Identify which cell holds the provided text, then report its [x, y] central coordinate. 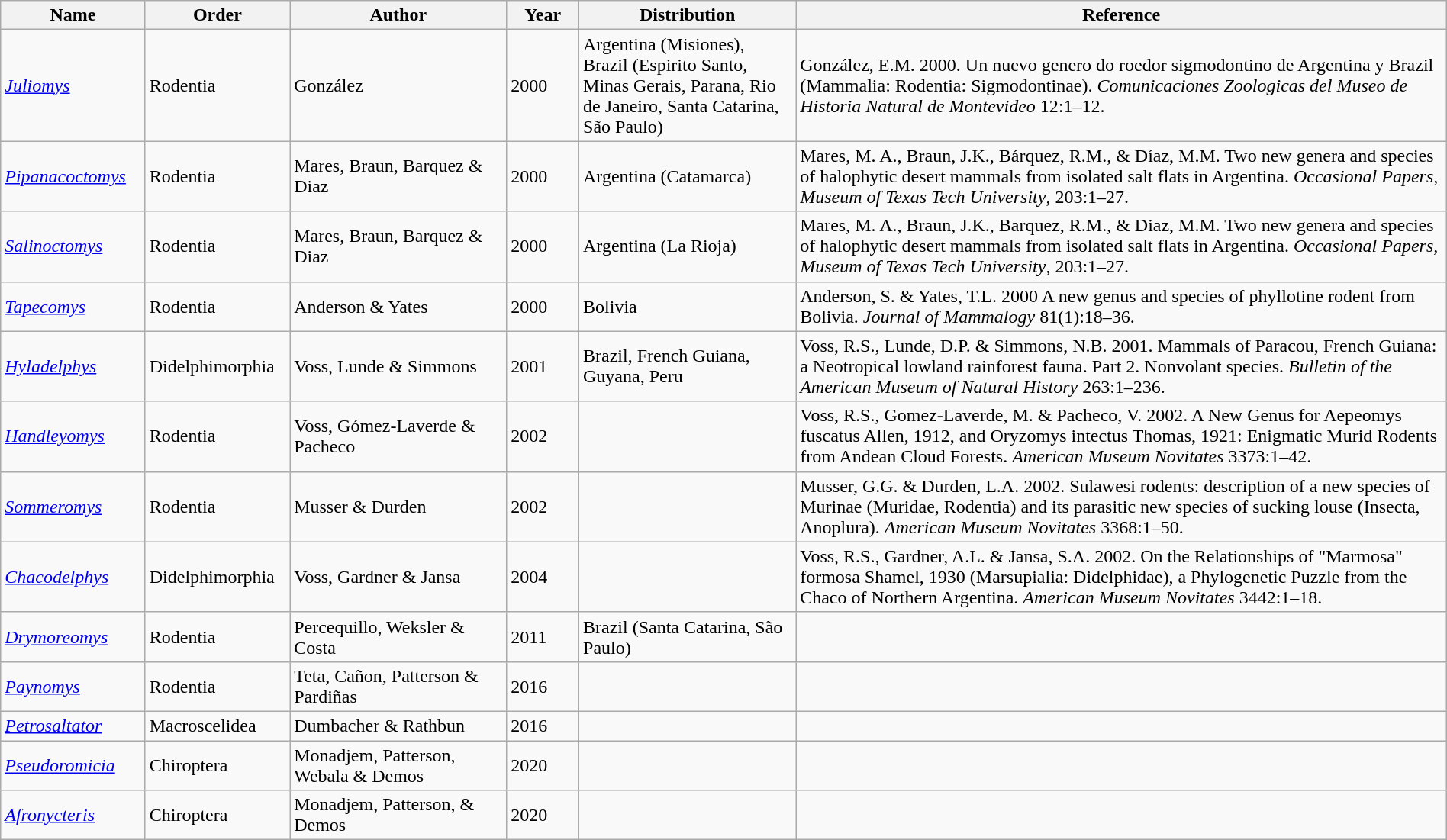
Handleyomys [73, 436]
Drymoreomys [73, 636]
2004 [543, 577]
Musser & Durden [398, 507]
Voss, Gardner & Jansa [398, 577]
Voss, Gómez-Laverde & Pacheco [398, 436]
Paynomys [73, 687]
Dumbacher & Rathbun [398, 726]
Anderson & Yates [398, 307]
Voss, Lunde & Simmons [398, 366]
Reference [1122, 15]
Afronycteris [73, 815]
Macroscelidea [217, 726]
Monadjem, Patterson, & Demos [398, 815]
Brazil, French Guiana, Guyana, Peru [688, 366]
Year [543, 15]
Argentina (Catamarca) [688, 176]
Argentina (La Rioja) [688, 246]
Pipanacoctomys [73, 176]
Chacodelphys [73, 577]
2001 [543, 366]
Pseudoromicia [73, 764]
Order [217, 15]
Percequillo, Weksler & Costa [398, 636]
Distribution [688, 15]
Brazil (Santa Catarina, São Paulo) [688, 636]
González [398, 85]
Name [73, 15]
Argentina (Misiones), Brazil (Espirito Santo, Minas Gerais, Parana, Rio de Janeiro, Santa Catarina, São Paulo) [688, 85]
Sommeromys [73, 507]
Hyladelphys [73, 366]
Tapecomys [73, 307]
Teta, Cañon, Patterson & Pardiñas [398, 687]
2011 [543, 636]
Bolivia [688, 307]
Petrosaltator [73, 726]
Author [398, 15]
Monadjem, Patterson, Webala & Demos [398, 764]
Anderson, S. & Yates, T.L. 2000 A new genus and species of phyllotine rodent from Bolivia. Journal of Mammalogy 81(1):18–36. [1122, 307]
Juliomys [73, 85]
Salinoctomys [73, 246]
